Identify which cell holds the provided text, then report its (x, y) central coordinate. 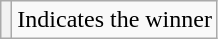
Indicates the winner (115, 20)
